Identify which cell holds the provided text, then report its [x, y] central coordinate. 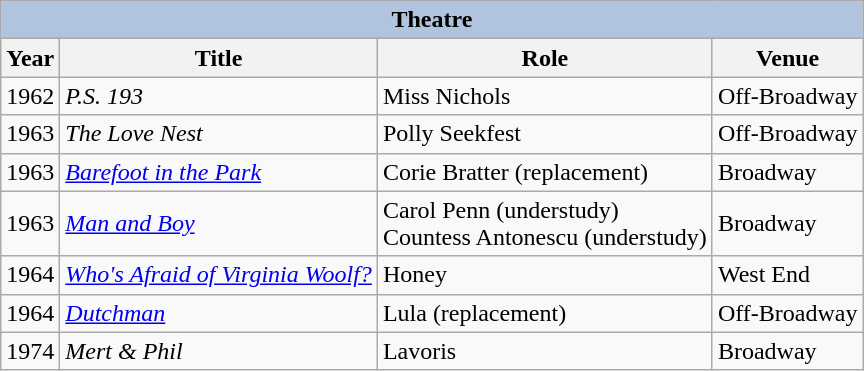
Mert & Phil [219, 351]
Lula (replacement) [544, 313]
Corie Bratter (replacement) [544, 172]
P.S. 193 [219, 96]
Miss Nichols [544, 96]
Lavoris [544, 351]
1962 [30, 96]
The Love Nest [219, 134]
Carol Penn (understudy)Countess Antonescu (understudy) [544, 224]
Polly Seekfest [544, 134]
Man and Boy [219, 224]
1974 [30, 351]
Honey [544, 275]
Title [219, 58]
Year [30, 58]
West End [788, 275]
Role [544, 58]
Who's Afraid of Virginia Woolf? [219, 275]
Dutchman [219, 313]
Venue [788, 58]
Barefoot in the Park [219, 172]
Theatre [432, 20]
